Pinpoint the cell where the given text exists, returning its (X, Y) midpoint coordinate. 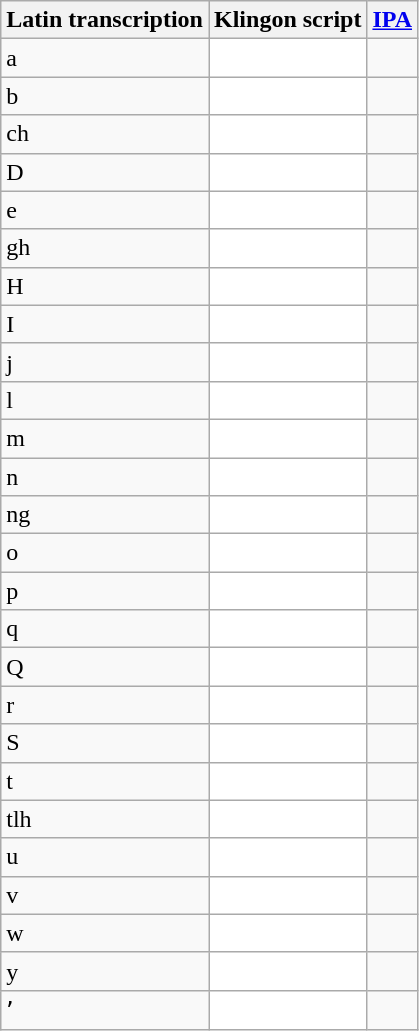
Q (105, 667)
w (105, 933)
q (105, 629)
b (105, 96)
ng (105, 515)
ʼ (105, 1010)
H (105, 286)
j (105, 362)
gh (105, 248)
u (105, 857)
m (105, 438)
Latin transcription (105, 20)
Klingon script (287, 20)
e (105, 210)
o (105, 553)
ch (105, 134)
l (105, 400)
p (105, 591)
t (105, 781)
I (105, 324)
v (105, 895)
a (105, 58)
y (105, 971)
IPA (392, 20)
tlh (105, 819)
n (105, 477)
D (105, 172)
r (105, 705)
S (105, 743)
